Return (x, y) of the center of cell containing provided text 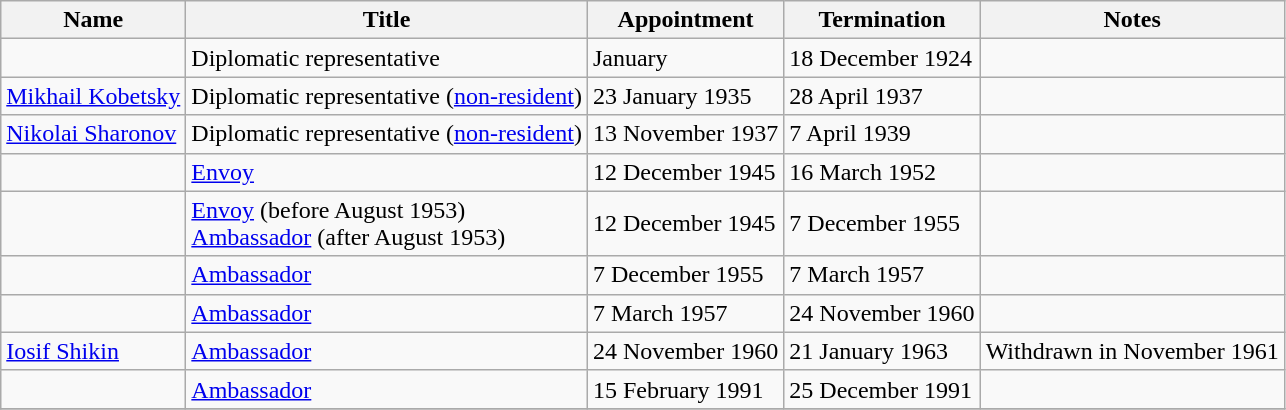
21 January 1963 (882, 351)
Title (387, 20)
16 March 1952 (882, 172)
Mikhail Kobetsky (94, 96)
28 April 1937 (882, 96)
Appointment (685, 20)
Termination (882, 20)
23 January 1935 (685, 96)
13 November 1937 (685, 134)
Envoy (before August 1953)Ambassador (after August 1953) (387, 224)
Iosif Shikin (94, 351)
Nikolai Sharonov (94, 134)
25 December 1991 (882, 389)
7 April 1939 (882, 134)
Name (94, 20)
18 December 1924 (882, 58)
15 February 1991 (685, 389)
Envoy (387, 172)
Diplomatic representative (387, 58)
Withdrawn in November 1961 (1132, 351)
January (685, 58)
Notes (1132, 20)
